Pinpoint the cell where the given text exists, returning its (x, y) midpoint coordinate. 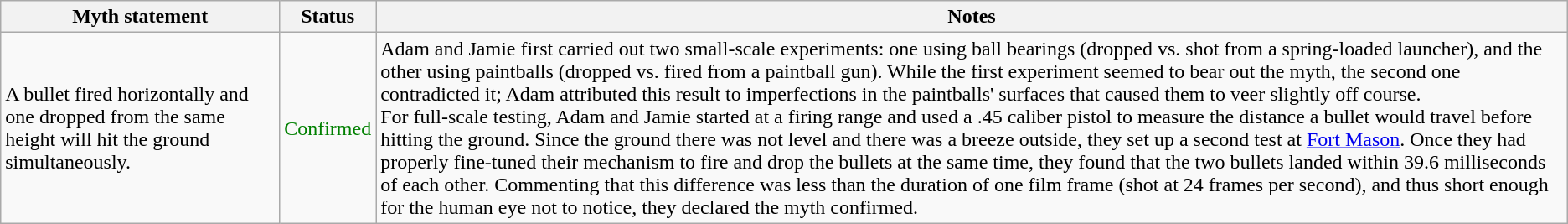
A bullet fired horizontally and one dropped from the same height will hit the ground simultaneously. (141, 128)
Notes (972, 17)
Myth statement (141, 17)
Confirmed (328, 128)
Status (328, 17)
